Find where the given text appears and provide that cell's center as (X, Y) coordinate. 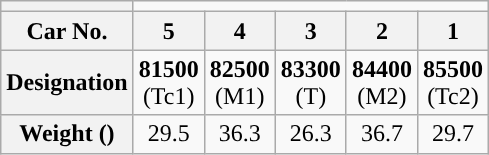
83300(T) (310, 82)
85500(Tc2) (452, 82)
82500(M1) (240, 82)
36.3 (240, 134)
5 (168, 31)
29.7 (452, 134)
Car No. (67, 31)
4 (240, 31)
Designation (67, 82)
29.5 (168, 134)
1 (452, 31)
26.3 (310, 134)
81500(Tc1) (168, 82)
84400(M2) (382, 82)
36.7 (382, 134)
2 (382, 31)
Weight () (67, 134)
3 (310, 31)
